Determine the [X, Y] coordinate at the center of the cell enclosing the given text.  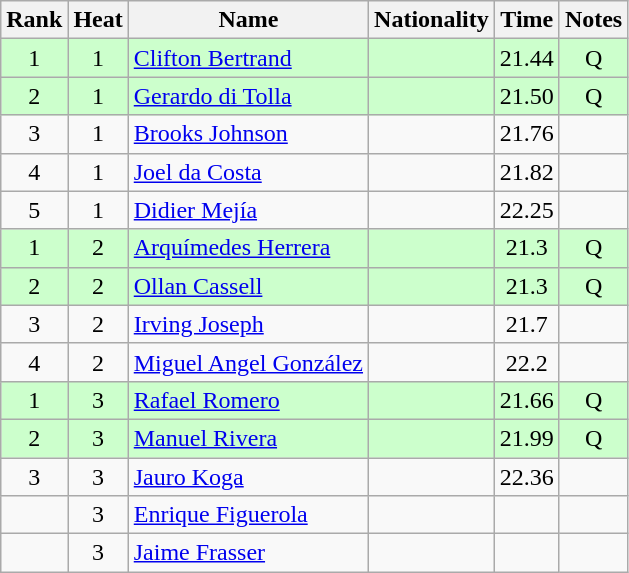
Gerardo di Tolla [248, 96]
Rafael Romero [248, 400]
5 [34, 210]
22.36 [526, 477]
Time [526, 20]
22.2 [526, 362]
Name [248, 20]
22.25 [526, 210]
Arquímedes Herrera [248, 248]
21.50 [526, 96]
21.66 [526, 400]
21.44 [526, 58]
21.76 [526, 134]
Irving Joseph [248, 324]
Didier Mejía [248, 210]
Heat [98, 20]
Nationality [432, 20]
Jauro Koga [248, 477]
21.99 [526, 438]
Notes [593, 20]
Ollan Cassell [248, 286]
Jaime Frasser [248, 553]
21.7 [526, 324]
Miguel Angel González [248, 362]
21.82 [526, 172]
Clifton Bertrand [248, 58]
Rank [34, 20]
Joel da Costa [248, 172]
Brooks Johnson [248, 134]
Manuel Rivera [248, 438]
Enrique Figuerola [248, 515]
